Extract the (x, y) coordinate from the center of the cell holding the provided text.  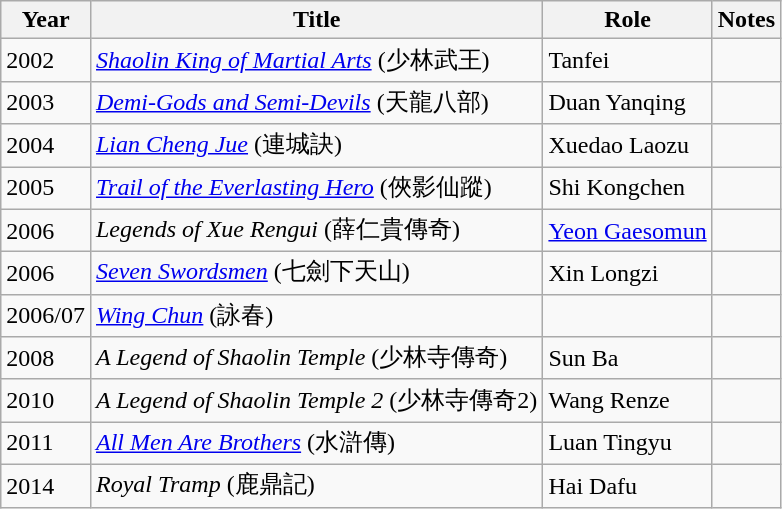
A Legend of Shaolin Temple (少林寺傳奇) (316, 358)
All Men Are Brothers (水滸傳) (316, 444)
Role (628, 20)
2005 (46, 188)
Notes (746, 20)
Shi Kongchen (628, 188)
Tanfei (628, 60)
Trail of the Everlasting Hero (俠影仙蹤) (316, 188)
Demi-Gods and Semi-Devils (天龍八部) (316, 102)
Duan Yanqing (628, 102)
2014 (46, 486)
Xuedao Laozu (628, 146)
Xin Longzi (628, 274)
Sun Ba (628, 358)
2004 (46, 146)
Seven Swordsmen (七劍下天山) (316, 274)
Lian Cheng Jue (連城訣) (316, 146)
Shaolin King of Martial Arts (少林武王) (316, 60)
A Legend of Shaolin Temple 2 (少林寺傳奇2) (316, 400)
2008 (46, 358)
2003 (46, 102)
Year (46, 20)
Yeon Gaesomun (628, 230)
Hai Dafu (628, 486)
Legends of Xue Rengui (薛仁貴傳奇) (316, 230)
2010 (46, 400)
Title (316, 20)
Wang Renze (628, 400)
Luan Tingyu (628, 444)
2006/07 (46, 316)
2011 (46, 444)
Wing Chun (詠春) (316, 316)
2002 (46, 60)
Royal Tramp (鹿鼎記) (316, 486)
